For the text-containing cell, return its midpoint in (X, Y) coordinate format. 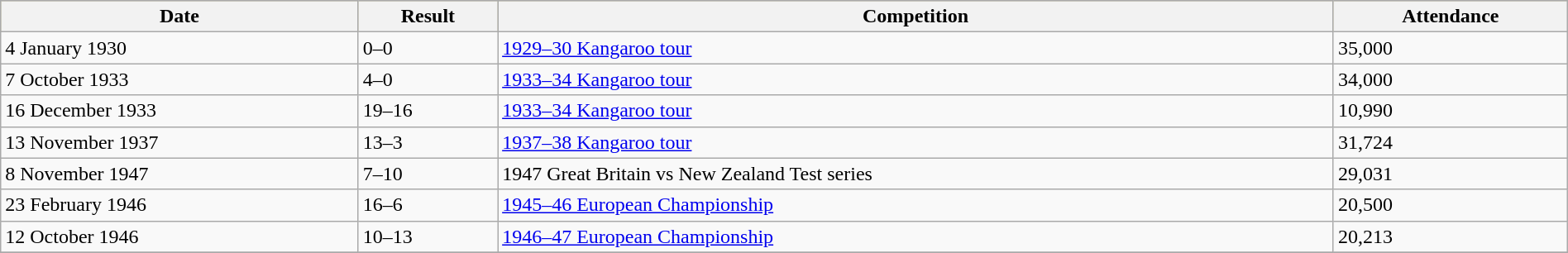
20,213 (1451, 236)
7 October 1933 (180, 79)
1929–30 Kangaroo tour (916, 48)
1945–46 European Championship (916, 205)
Attendance (1451, 17)
13 November 1937 (180, 142)
Competition (916, 17)
34,000 (1451, 79)
0–0 (428, 48)
8 November 1947 (180, 174)
23 February 1946 (180, 205)
16 December 1933 (180, 111)
10–13 (428, 236)
16–6 (428, 205)
1946–47 European Championship (916, 236)
7–10 (428, 174)
19–16 (428, 111)
35,000 (1451, 48)
4–0 (428, 79)
10,990 (1451, 111)
12 October 1946 (180, 236)
29,031 (1451, 174)
4 January 1930 (180, 48)
13–3 (428, 142)
1937–38 Kangaroo tour (916, 142)
31,724 (1451, 142)
Date (180, 17)
1947 Great Britain vs New Zealand Test series (916, 174)
20,500 (1451, 205)
Result (428, 17)
